Detect which cell encompasses the target text, then output its (x, y) center coordinate. 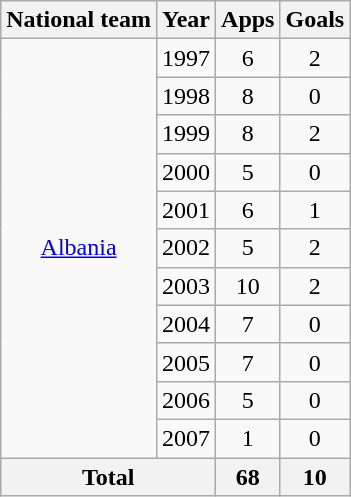
2007 (186, 438)
1998 (186, 96)
1999 (186, 134)
National team (79, 20)
2000 (186, 172)
2004 (186, 324)
68 (248, 477)
2006 (186, 400)
2005 (186, 362)
Total (108, 477)
Albania (79, 248)
2002 (186, 248)
Goals (315, 20)
2003 (186, 286)
2001 (186, 210)
Apps (248, 20)
1997 (186, 58)
Year (186, 20)
